Locate the cell with the specified text and output its (X, Y) center coordinate. 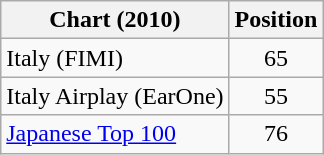
Position (276, 20)
Italy (FIMI) (115, 58)
Italy Airplay (EarOne) (115, 96)
Japanese Top 100 (115, 134)
Chart (2010) (115, 20)
55 (276, 96)
65 (276, 58)
76 (276, 134)
